For the text-containing cell, return its midpoint in [x, y] coordinate format. 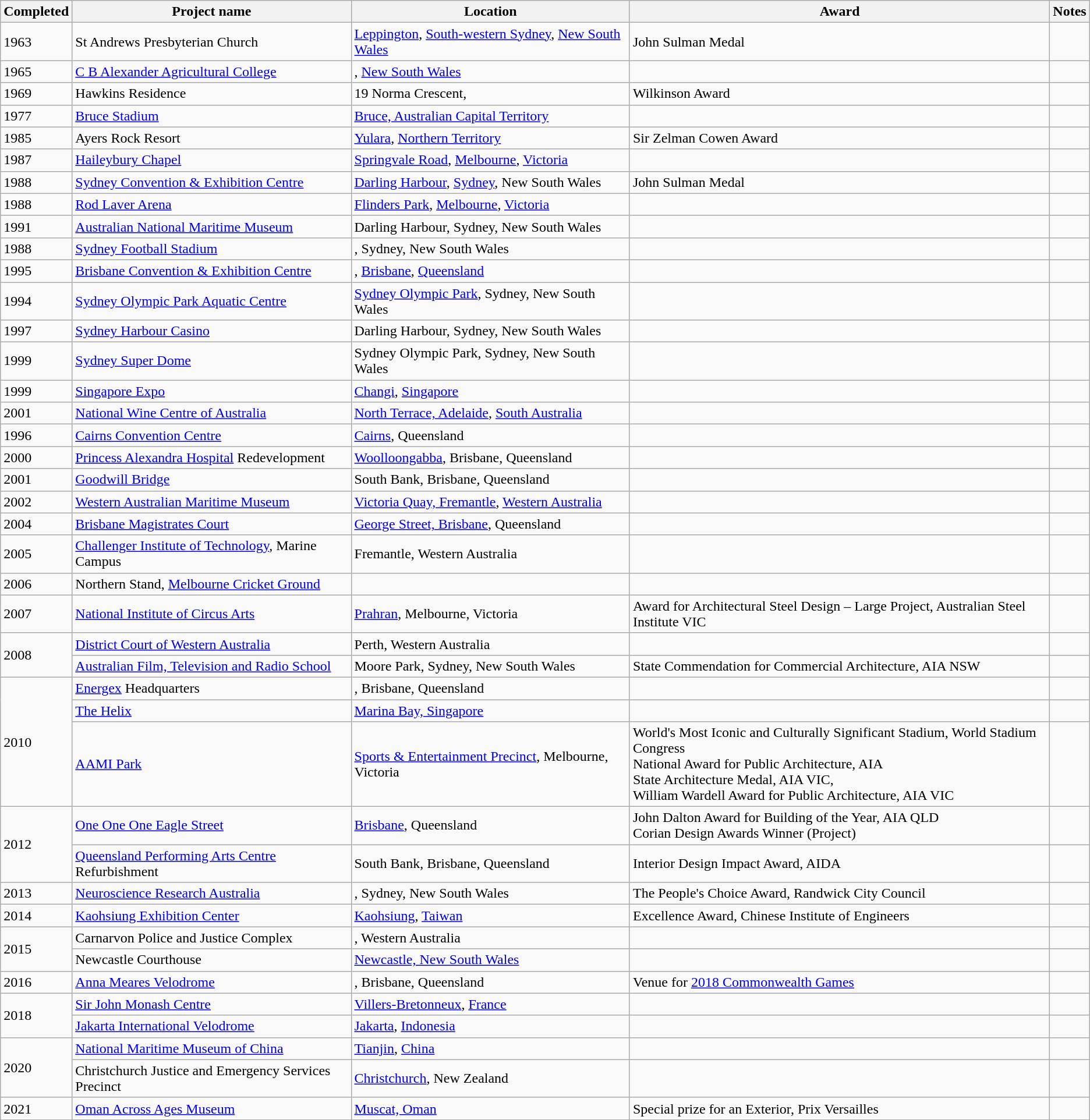
2012 [36, 845]
, Western Australia [490, 938]
Project name [212, 12]
Energex Headquarters [212, 688]
Notes [1070, 12]
Completed [36, 12]
Ayers Rock Resort [212, 138]
Venue for 2018 Commonwealth Games [840, 982]
2021 [36, 1108]
Anna Meares Velodrome [212, 982]
Marina Bay, Singapore [490, 711]
2016 [36, 982]
Perth, Western Australia [490, 644]
Challenger Institute of Technology, Marine Campus [212, 554]
Interior Design Impact Award, AIDA [840, 864]
1996 [36, 435]
Tianjin, China [490, 1048]
Sydney Convention & Exhibition Centre [212, 182]
Haileybury Chapel [212, 160]
2006 [36, 584]
Springvale Road, Melbourne, Victoria [490, 160]
National Wine Centre of Australia [212, 413]
Flinders Park, Melbourne, Victoria [490, 204]
19 Norma Crescent, [490, 94]
Cairns, Queensland [490, 435]
Sydney Football Stadium [212, 249]
District Court of Western Australia [212, 644]
1994 [36, 300]
2018 [36, 1015]
Sydney Olympic Park Aquatic Centre [212, 300]
The People's Choice Award, Randwick City Council [840, 894]
Queensland Performing Arts Centre Refurbishment [212, 864]
Jakarta, Indonesia [490, 1026]
Kaohsiung Exhibition Center [212, 916]
Fremantle, Western Australia [490, 554]
1969 [36, 94]
1995 [36, 271]
Villers-Bretonneux, France [490, 1004]
Rod Laver Arena [212, 204]
National Maritime Museum of China [212, 1048]
North Terrace, Adelaide, South Australia [490, 413]
2005 [36, 554]
Changi, Singapore [490, 391]
George Street, Brisbane, Queensland [490, 524]
Muscat, Oman [490, 1108]
Australian Film, Television and Radio School [212, 666]
, New South Wales [490, 72]
Northern Stand, Melbourne Cricket Ground [212, 584]
Bruce Stadium [212, 116]
Carnarvon Police and Justice Complex [212, 938]
2020 [36, 1068]
Victoria Quay, Fremantle, Western Australia [490, 502]
1985 [36, 138]
Christchurch Justice and Emergency Services Precinct [212, 1078]
Neuroscience Research Australia [212, 894]
Australian National Maritime Museum [212, 226]
Newcastle, New South Wales [490, 960]
Hawkins Residence [212, 94]
1977 [36, 116]
2014 [36, 916]
C B Alexander Agricultural College [212, 72]
Leppington, South-western Sydney, New South Wales [490, 42]
Prahran, Melbourne, Victoria [490, 614]
2008 [36, 655]
Oman Across Ages Museum [212, 1108]
Yulara, Northern Territory [490, 138]
2013 [36, 894]
John Dalton Award for Building of the Year, AIA QLD Corian Design Awards Winner (Project) [840, 825]
Goodwill Bridge [212, 480]
2000 [36, 458]
Brisbane Convention & Exhibition Centre [212, 271]
Christchurch, New Zealand [490, 1078]
Kaohsiung, Taiwan [490, 916]
Sydney Harbour Casino [212, 331]
The Helix [212, 711]
Woolloongabba, Brisbane, Queensland [490, 458]
Wilkinson Award [840, 94]
1997 [36, 331]
Bruce, Australian Capital Territory [490, 116]
Location [490, 12]
Sir John Monash Centre [212, 1004]
Special prize for an Exterior, Prix Versailles [840, 1108]
2004 [36, 524]
Sir Zelman Cowen Award [840, 138]
1987 [36, 160]
State Commendation for Commercial Architecture, AIA NSW [840, 666]
1963 [36, 42]
Brisbane, Queensland [490, 825]
Princess Alexandra Hospital Redevelopment [212, 458]
Cairns Convention Centre [212, 435]
Sydney Super Dome [212, 361]
2010 [36, 742]
Sports & Entertainment Precinct, Melbourne, Victoria [490, 764]
One One One Eagle Street [212, 825]
Brisbane Magistrates Court [212, 524]
AAMI Park [212, 764]
Singapore Expo [212, 391]
1991 [36, 226]
1965 [36, 72]
Moore Park, Sydney, New South Wales [490, 666]
Excellence Award, Chinese Institute of Engineers [840, 916]
2002 [36, 502]
Jakarta International Velodrome [212, 1026]
Award [840, 12]
2015 [36, 949]
National Institute of Circus Arts [212, 614]
St Andrews Presbyterian Church [212, 42]
Western Australian Maritime Museum [212, 502]
Newcastle Courthouse [212, 960]
2007 [36, 614]
Award for Architectural Steel Design – Large Project, Australian Steel Institute VIC [840, 614]
